Find where the given text appears and provide that cell's center as [x, y] coordinate. 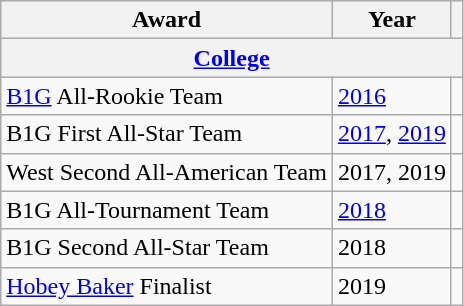
West Second All-American Team [167, 172]
2016 [392, 96]
Hobey Baker Finalist [167, 286]
B1G Second All-Star Team [167, 248]
2019 [392, 286]
B1G All-Tournament Team [167, 210]
B1G All-Rookie Team [167, 96]
B1G First All-Star Team [167, 134]
College [232, 58]
Award [167, 20]
Year [392, 20]
